Detect which cell encompasses the target text, then output its [x, y] center coordinate. 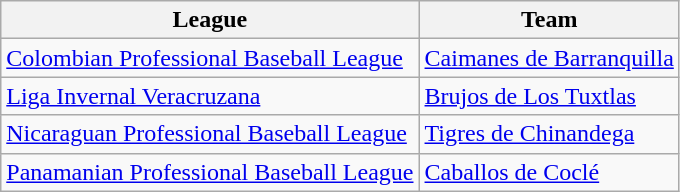
Nicaraguan Professional Baseball League [210, 134]
Liga Invernal Veracruzana [210, 96]
Colombian Professional Baseball League [210, 58]
Team [549, 20]
Caballos de Coclé [549, 172]
Tigres de Chinandega [549, 134]
Brujos de Los Tuxtlas [549, 96]
Panamanian Professional Baseball League [210, 172]
Caimanes de Barranquilla [549, 58]
League [210, 20]
